Find where the given text appears and provide that cell's center as (X, Y) coordinate. 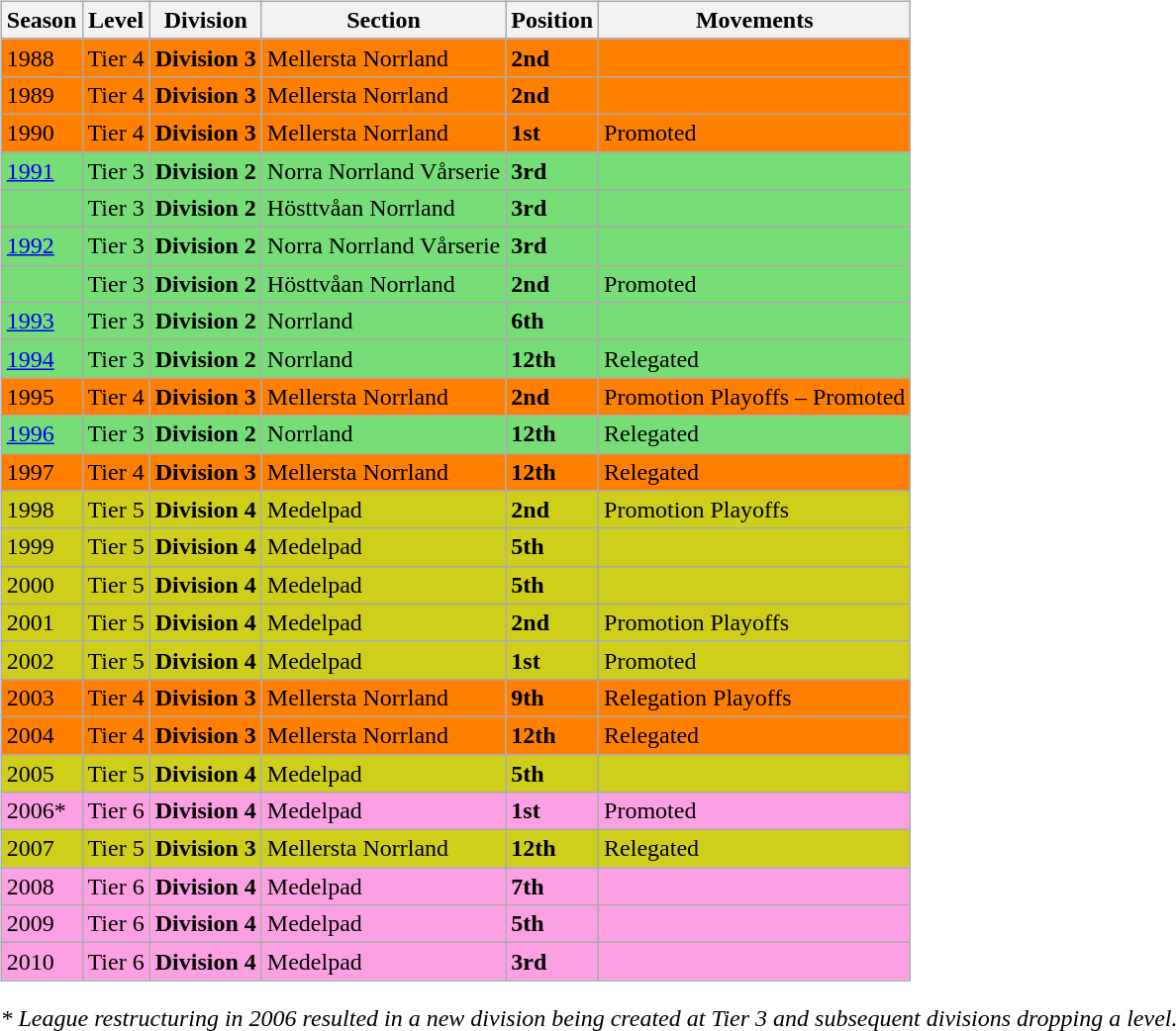
1989 (42, 95)
6th (552, 322)
2004 (42, 735)
2007 (42, 849)
1994 (42, 359)
Relegation Playoffs (754, 698)
1998 (42, 510)
9th (552, 698)
Position (552, 20)
1996 (42, 434)
2010 (42, 962)
Season (42, 20)
2006* (42, 811)
2000 (42, 585)
2002 (42, 660)
Promotion Playoffs – Promoted (754, 397)
1991 (42, 171)
1988 (42, 57)
1999 (42, 547)
Movements (754, 20)
2005 (42, 773)
1990 (42, 133)
1993 (42, 322)
2008 (42, 887)
Division (206, 20)
Level (116, 20)
1992 (42, 246)
2009 (42, 924)
7th (552, 887)
2003 (42, 698)
1995 (42, 397)
1997 (42, 472)
2001 (42, 622)
Section (384, 20)
